Output the [x, y] coordinate of the center of the cell containing the given text.  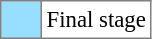
Final stage [96, 20]
